Return the [x, y] coordinate for the center point of the cell that contains the specified text.  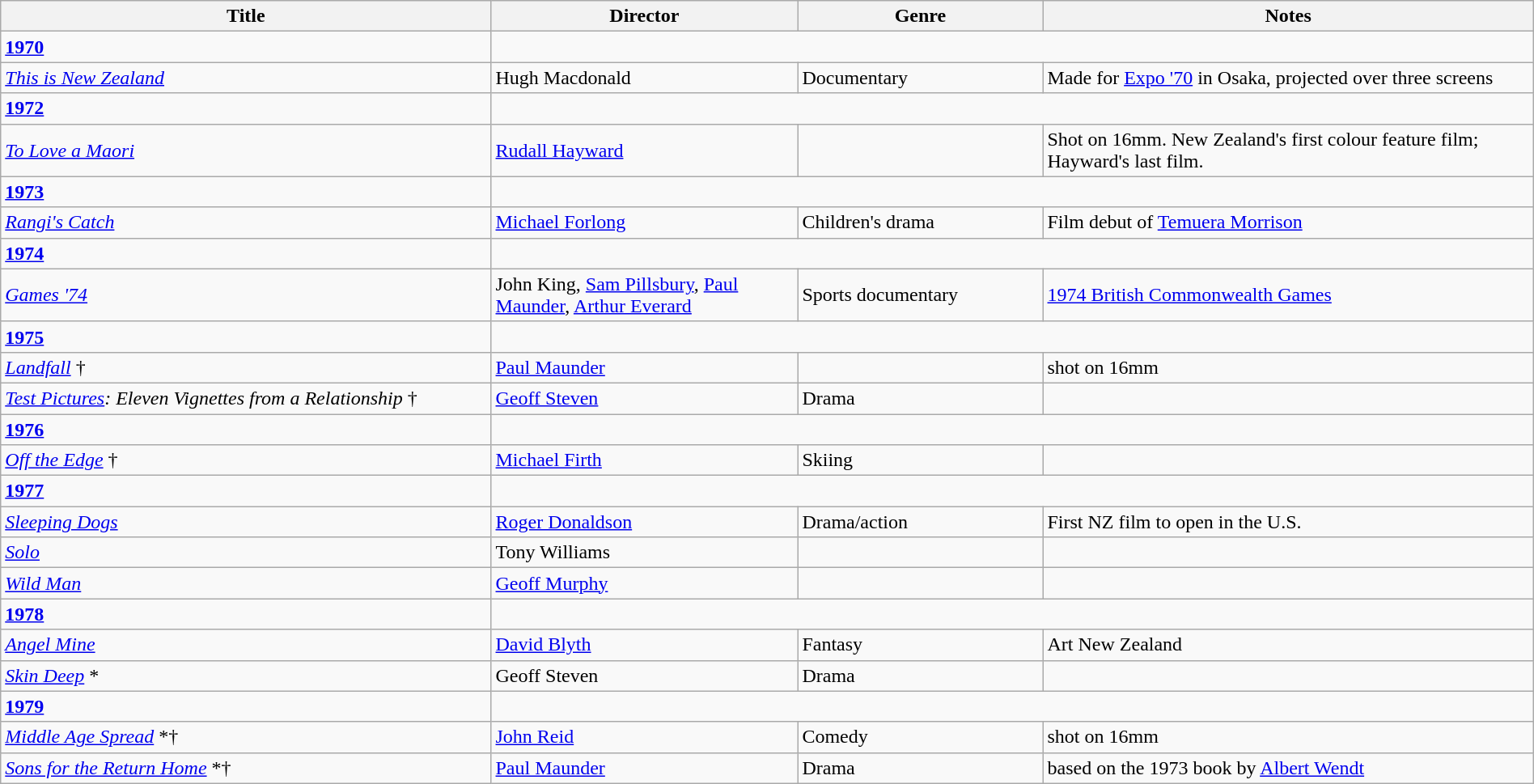
1978 [246, 614]
Director [644, 16]
Michael Firth [644, 460]
1977 [246, 491]
Solo [246, 553]
First NZ film to open in the U.S. [1288, 522]
Comedy [921, 737]
1976 [246, 430]
Wild Man [246, 583]
Skiing [921, 460]
1974 British Commonwealth Games [1288, 295]
Middle Age Spread *† [246, 737]
John King, Sam Pillsbury, Paul Maunder, Arthur Everard [644, 295]
Sons for the Return Home *† [246, 768]
Games '74 [246, 295]
1974 [246, 253]
Rangi's Catch [246, 222]
1973 [246, 192]
Hugh Macdonald [644, 78]
1975 [246, 337]
Documentary [921, 78]
Shot on 16mm. New Zealand's first colour feature film; Hayward's last film. [1288, 150]
Sports documentary [921, 295]
Landfall † [246, 367]
Children's drama [921, 222]
To Love a Maori [246, 150]
Rudall Hayward [644, 150]
based on the 1973 book by Albert Wendt [1288, 768]
Roger Donaldson [644, 522]
1972 [246, 108]
Off the Edge † [246, 460]
Angel Mine [246, 645]
Genre [921, 16]
Drama/action [921, 522]
1979 [246, 706]
Title [246, 16]
Fantasy [921, 645]
Test Pictures: Eleven Vignettes from a Relationship † [246, 398]
Geoff Murphy [644, 583]
1970 [246, 47]
Made for Expo '70 in Osaka, projected over three screens [1288, 78]
Art New Zealand [1288, 645]
Michael Forlong [644, 222]
John Reid [644, 737]
Skin Deep * [246, 676]
Film debut of Temuera Morrison [1288, 222]
This is New Zealand [246, 78]
Notes [1288, 16]
David Blyth [644, 645]
Sleeping Dogs [246, 522]
Tony Williams [644, 553]
